Pinpoint the cell where the given text exists, returning its (x, y) midpoint coordinate. 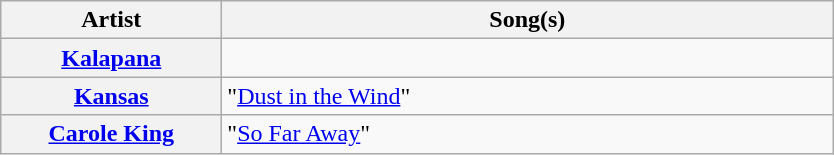
Song(s) (528, 20)
"So Far Away" (528, 134)
Kalapana (112, 58)
"Dust in the Wind" (528, 96)
Carole King (112, 134)
Kansas (112, 96)
Artist (112, 20)
